Determine the [x, y] coordinate at the center of the cell enclosing the given text.  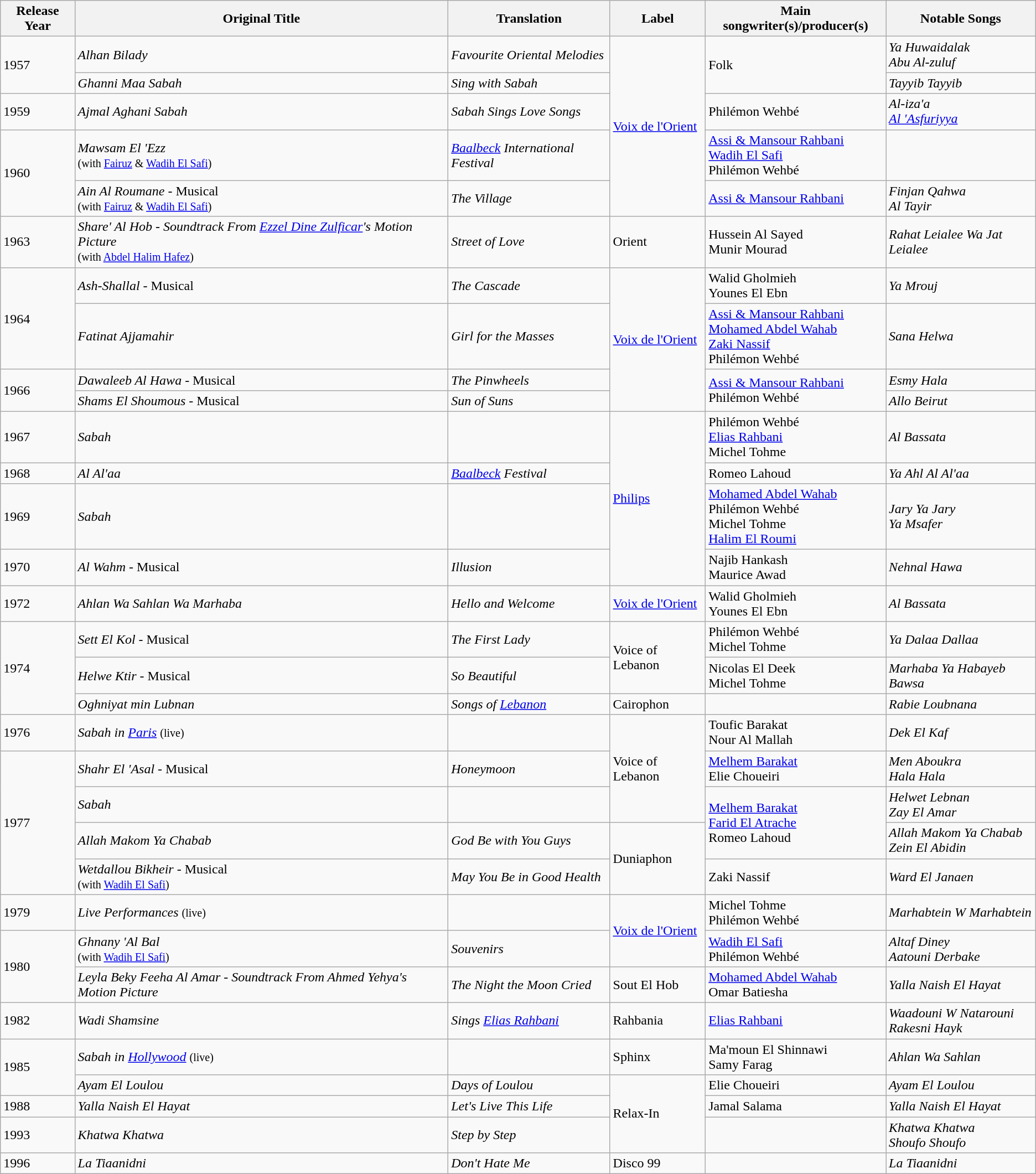
Men AboukraHala Hala [961, 768]
Ghnany 'Al Bal(with Wadih El Safi) [261, 949]
Al-iza'aAl 'Asfuriyya [961, 112]
Cairophon [657, 704]
1967 [38, 437]
Shams El Shoumous - Musical [261, 401]
1974 [38, 668]
Translation [529, 19]
Favourite Oriental Melodies [529, 54]
Ya HuwaidalakAbu Al-zuluf [961, 54]
Illusion [529, 568]
Label [657, 19]
Altaf DineyAatouni Derbake [961, 949]
The Night the Moon Cried [529, 984]
Baalbeck International Festival [529, 155]
Khatwa KhatwaShoufo Shoufo [961, 1135]
1985 [38, 1067]
Melhem BarakatFarid El AtracheRomeo Lahoud [796, 823]
Philémon WehbéElias RahbaniMichel Tohme [796, 437]
Orient [657, 242]
Romeo Lahoud [796, 473]
1963 [38, 242]
Mohamed Abdel WahabOmar Batiesha [796, 984]
Ahlan Wa Sahlan [961, 1056]
1966 [38, 390]
1993 [38, 1135]
Songs of Lebanon [529, 704]
Hussein Al SayedMunir Mourad [796, 242]
Honeymoon [529, 768]
Ahlan Wa Sahlan Wa Marhaba [261, 603]
1976 [38, 733]
Najib HankashMaurice Awad [796, 568]
Days of Loulou [529, 1085]
1972 [38, 603]
Rahbania [657, 1021]
1988 [38, 1106]
Relax-In [657, 1114]
1996 [38, 1163]
Don't Hate Me [529, 1163]
Helwet LebnanZay El Amar [961, 805]
Sun of Suns [529, 401]
1960 [38, 173]
Alhan Bilady [261, 54]
Girl for the Masses [529, 337]
The Village [529, 198]
Let's Live This Life [529, 1106]
Melhem BarakatElie Choueiri [796, 768]
Sphinx [657, 1056]
Sana Helwa [961, 337]
Zaki Nassif [796, 877]
Ain Al Roumane - Musical(with Fairuz & Wadih El Safi) [261, 198]
Nicolas El DeekMichel Tohme [796, 675]
1968 [38, 473]
Ya Dalaa Dallaa [961, 640]
Notable Songs [961, 19]
Assi & Mansour RahbaniPhilémon Wehbé [796, 390]
Marhabtein W Marhabtein [961, 912]
1982 [38, 1021]
Rabie Loubnana [961, 704]
Sabah in Paris (live) [261, 733]
Allo Beirut [961, 401]
1979 [38, 912]
Sout El Hob [657, 984]
Oghniyat min Lubnan [261, 704]
Allah Makom Ya ChababZein El Abidin [961, 840]
Wadi Shamsine [261, 1021]
The Cascade [529, 286]
1970 [38, 568]
1980 [38, 966]
Share' Al Hob - Soundtrack From Ezzel Dine Zulficar's Motion Picture(with Abdel Halim Hafez) [261, 242]
Philips [657, 498]
Ajmal Aghani Sabah [261, 112]
Mohamed Abdel WahabPhilémon WehbéMichel TohmeHalim El Roumi [796, 517]
Ma'moun El ShinnawiSamy Farag [796, 1056]
1959 [38, 112]
Ward El Janaen [961, 877]
Al Wahm - Musical [261, 568]
Allah Makom Ya Chabab [261, 840]
Mawsam El 'Ezz(with Fairuz & Wadih El Safi) [261, 155]
Street of Love [529, 242]
Dawaleeb Al Hawa - Musical [261, 380]
Original Title [261, 19]
Leyla Beky Feeha Al Amar - Soundtrack From Ahmed Yehya's Motion Picture [261, 984]
Sing with Sabah [529, 83]
Sabah Sings Love Songs [529, 112]
Souvenirs [529, 949]
Fatinat Ajjamahir [261, 337]
Jary Ya JaryYa Msafer [961, 517]
Dek El Kaf [961, 733]
Al Al'aa [261, 473]
1977 [38, 823]
Finjan QahwaAl Tayir [961, 198]
Assi & Mansour Rahbani [796, 198]
Wetdallou Bikheir - Musical(with Wadih El Safi) [261, 877]
Sabah in Hollywood (live) [261, 1056]
Waadouni W NatarouniRakesni Hayk [961, 1021]
Esmy Hala [961, 380]
Rahat Leialee Wa Jat Leialee [961, 242]
1957 [38, 65]
Tayyib Tayyib [961, 83]
1969 [38, 517]
Michel TohmePhilémon Wehbé [796, 912]
Nehnal Hawa [961, 568]
Duniaphon [657, 858]
Toufic BarakatNour Al Mallah [796, 733]
Wadih El SafiPhilémon Wehbé [796, 949]
Assi & Mansour RahbaniWadih El SafiPhilémon Wehbé [796, 155]
The Pinwheels [529, 380]
Helwe Ktir - Musical [261, 675]
Folk [796, 65]
Live Performances (live) [261, 912]
Main songwriter(s)/producer(s) [796, 19]
Elie Choueiri [796, 1085]
Ash-Shallal - Musical [261, 286]
1964 [38, 318]
Shahr El 'Asal - Musical [261, 768]
Step by Step [529, 1135]
God Be with You Guys [529, 840]
Ya Mrouj [961, 286]
Ghanni Maa Sabah [261, 83]
Hello and Welcome [529, 603]
Ya Ahl Al Al'aa [961, 473]
May You Be in Good Health [529, 877]
Baalbeck Festival [529, 473]
Sings Elias Rahbani [529, 1021]
Khatwa Khatwa [261, 1135]
Assi & Mansour RahbaniMohamed Abdel WahabZaki NassifPhilémon Wehbé [796, 337]
So Beautiful [529, 675]
Disco 99 [657, 1163]
Philémon Wehbé [796, 112]
Elias Rahbani [796, 1021]
Jamal Salama [796, 1106]
Sett El Kol - Musical [261, 640]
Marhaba Ya HabayebBawsa [961, 675]
The First Lady [529, 640]
Release Year [38, 19]
Philémon WehbéMichel Tohme [796, 640]
